Provide the [x, y] coordinate of the cell's center where the given text is located.  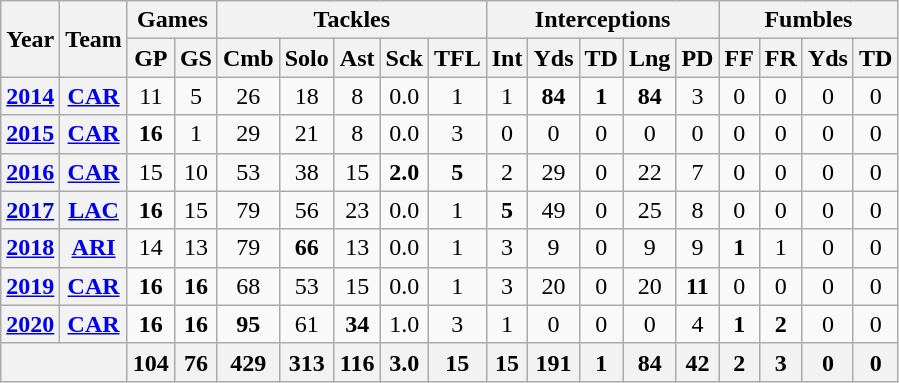
2.0 [404, 172]
14 [150, 248]
GS [196, 58]
Games [172, 20]
2014 [30, 96]
Sck [404, 58]
10 [196, 172]
FR [780, 58]
3.0 [404, 362]
Int [507, 58]
Year [30, 39]
2015 [30, 134]
18 [306, 96]
2020 [30, 324]
61 [306, 324]
23 [357, 210]
56 [306, 210]
313 [306, 362]
Cmb [248, 58]
34 [357, 324]
Solo [306, 58]
42 [698, 362]
7 [698, 172]
GP [150, 58]
Ast [357, 58]
Tackles [352, 20]
LAC [94, 210]
191 [554, 362]
22 [649, 172]
66 [306, 248]
104 [150, 362]
2018 [30, 248]
25 [649, 210]
21 [306, 134]
76 [196, 362]
26 [248, 96]
ARI [94, 248]
429 [248, 362]
TFL [457, 58]
4 [698, 324]
116 [357, 362]
2019 [30, 286]
FF [739, 58]
38 [306, 172]
PD [698, 58]
95 [248, 324]
Interceptions [602, 20]
Fumbles [808, 20]
1.0 [404, 324]
2016 [30, 172]
2017 [30, 210]
68 [248, 286]
Lng [649, 58]
Team [94, 39]
49 [554, 210]
